Provide the [x, y] coordinate of the cell's center where the given text is located.  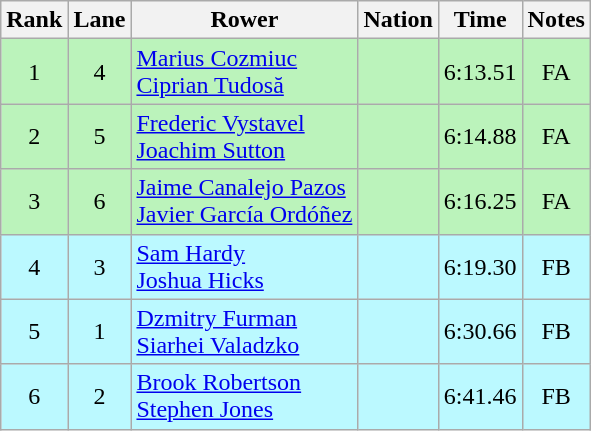
Dzmitry FurmanSiarhei Valadzko [244, 332]
Marius CozmiucCiprian Tudosă [244, 72]
6:13.51 [480, 72]
Sam HardyJoshua Hicks [244, 266]
Rank [34, 20]
Nation [398, 20]
Notes [556, 20]
Lane [100, 20]
Jaime Canalejo PazosJavier García Ordóñez [244, 202]
6:14.88 [480, 136]
6:16.25 [480, 202]
6:19.30 [480, 266]
Brook RobertsonStephen Jones [244, 396]
Rower [244, 20]
Frederic VystavelJoachim Sutton [244, 136]
Time [480, 20]
6:41.46 [480, 396]
6:30.66 [480, 332]
